Return the (X, Y) coordinate for the center point of the cell that contains the specified text.  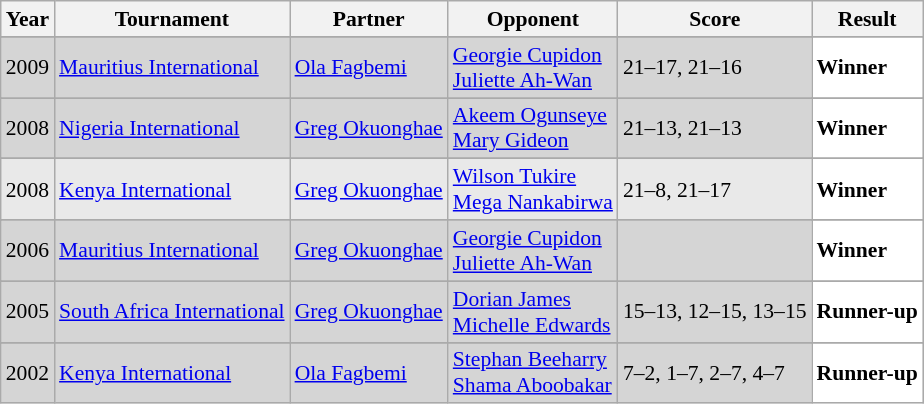
Partner (369, 19)
Year (28, 19)
2002 (28, 372)
7–2, 1–7, 2–7, 4–7 (715, 372)
Nigeria International (172, 128)
21–13, 21–13 (715, 128)
Dorian James Michelle Edwards (533, 312)
2009 (28, 68)
Score (715, 19)
21–8, 21–17 (715, 190)
2006 (28, 250)
Result (868, 19)
Stephan Beeharry Shama Aboobakar (533, 372)
21–17, 21–16 (715, 68)
15–13, 12–15, 13–15 (715, 312)
Tournament (172, 19)
Wilson Tukire Mega Nankabirwa (533, 190)
Akeem Ogunseye Mary Gideon (533, 128)
South Africa International (172, 312)
2005 (28, 312)
Opponent (533, 19)
